Find where the given text appears and provide that cell's center as [X, Y] coordinate. 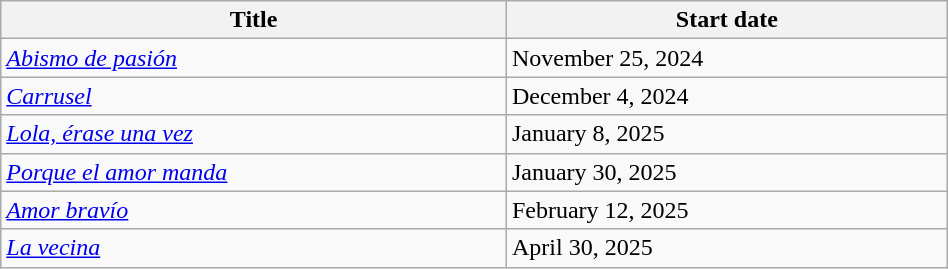
January 30, 2025 [726, 172]
April 30, 2025 [726, 248]
Porque el amor manda [254, 172]
Lola, érase una vez [254, 134]
Start date [726, 20]
Title [254, 20]
Amor bravío [254, 210]
Abismo de pasión [254, 58]
November 25, 2024 [726, 58]
La vecina [254, 248]
Carrusel [254, 96]
December 4, 2024 [726, 96]
January 8, 2025 [726, 134]
February 12, 2025 [726, 210]
